Locate the cell with the specified text and output its [X, Y] center coordinate. 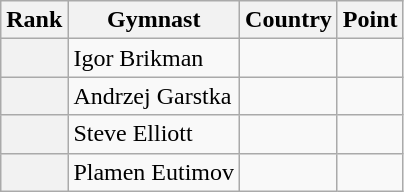
Igor Brikman [154, 58]
Rank [34, 20]
Country [289, 20]
Steve Elliott [154, 134]
Gymnast [154, 20]
Andrzej Garstka [154, 96]
Point [370, 20]
Plamen Eutimov [154, 172]
